Return the [X, Y] coordinate for the center point of the cell that contains the specified text.  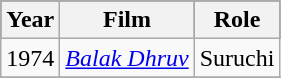
Year [30, 20]
Film [127, 20]
Balak Dhruv [127, 58]
Role [237, 20]
Suruchi [237, 58]
1974 [30, 58]
